Capture the cell that displays the provided text and extract its [x, y] central coordinate. 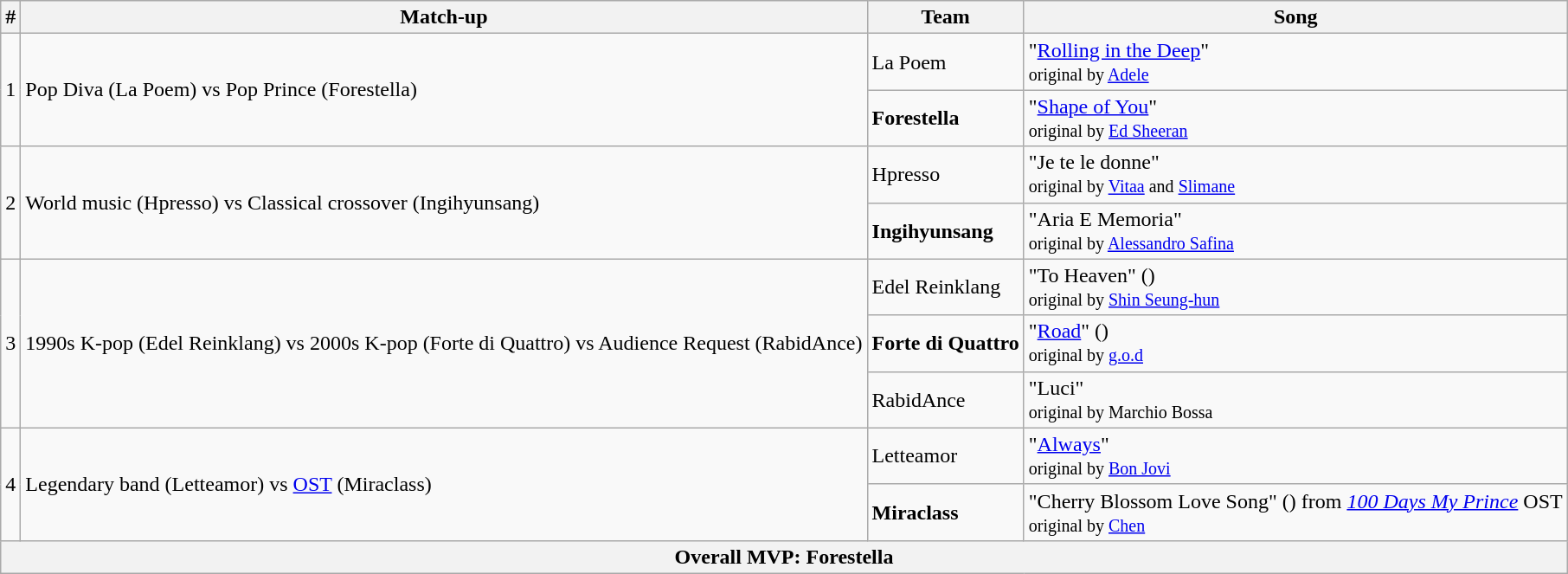
4 [10, 484]
Song [1295, 17]
Forestella [945, 118]
"Shape of You" original by Ed Sheeran [1295, 118]
RabidAnce [945, 400]
"Je te le donne" original by Vitaa and Slimane [1295, 175]
2 [10, 203]
Miraclass [945, 513]
"Cherry Blossom Love Song" () from 100 Days My Prince OST original by Chen [1295, 513]
Letteamor [945, 455]
World music (Hpresso) vs Classical crossover (Ingihyunsang) [444, 203]
"To Heaven" () original by Shin Seung-hun [1295, 287]
"Aria E Memoria" original by Alessandro Safina [1295, 230]
Forte di Quattro [945, 343]
# [10, 17]
Legendary band (Letteamor) vs OST (Miraclass) [444, 484]
Pop Diva (La Poem) vs Pop Prince (Forestella) [444, 90]
Overall MVP: Forestella [784, 557]
Match-up [444, 17]
"Always" original by Bon Jovi [1295, 455]
1990s K-pop (Edel Reinklang) vs 2000s K-pop (Forte di Quattro) vs Audience Request (RabidAnce) [444, 343]
"Rolling in the Deep" original by Adele [1295, 62]
La Poem [945, 62]
Edel Reinklang [945, 287]
Ingihyunsang [945, 230]
"Road" () original by g.o.d [1295, 343]
1 [10, 90]
Hpresso [945, 175]
Team [945, 17]
3 [10, 343]
"Luci" original by Marchio Bossa [1295, 400]
